Find where the given text appears and provide that cell's center as [x, y] coordinate. 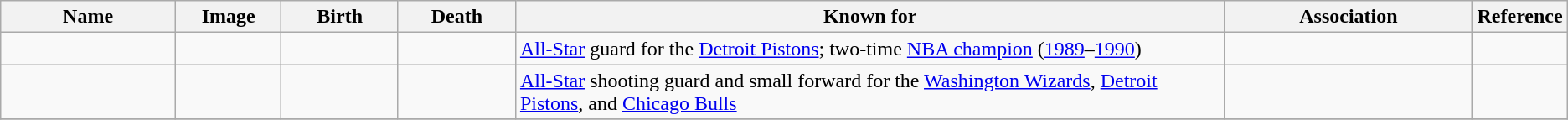
All-Star shooting guard and small forward for the Washington Wizards, Detroit Pistons, and Chicago Bulls [869, 92]
Known for [869, 17]
Image [228, 17]
Birth [340, 17]
Association [1349, 17]
Reference [1519, 17]
Death [456, 17]
Name [89, 17]
All-Star guard for the Detroit Pistons; two-time NBA champion (1989–1990) [869, 49]
